Return the (X, Y) coordinate for the center point of the cell that contains the specified text.  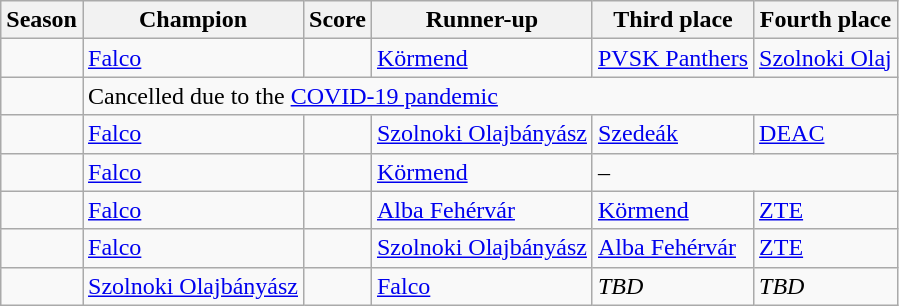
Runner-up (482, 20)
Season (42, 20)
Champion (192, 20)
Cancelled due to the COVID-19 pandemic (490, 96)
– (744, 172)
DEAC (826, 134)
Fourth place (826, 20)
Szolnoki Olaj (826, 58)
PVSK Panthers (672, 58)
Third place (672, 20)
Szedeák (672, 134)
Score (338, 20)
